Return (x, y) of the center of cell containing provided text 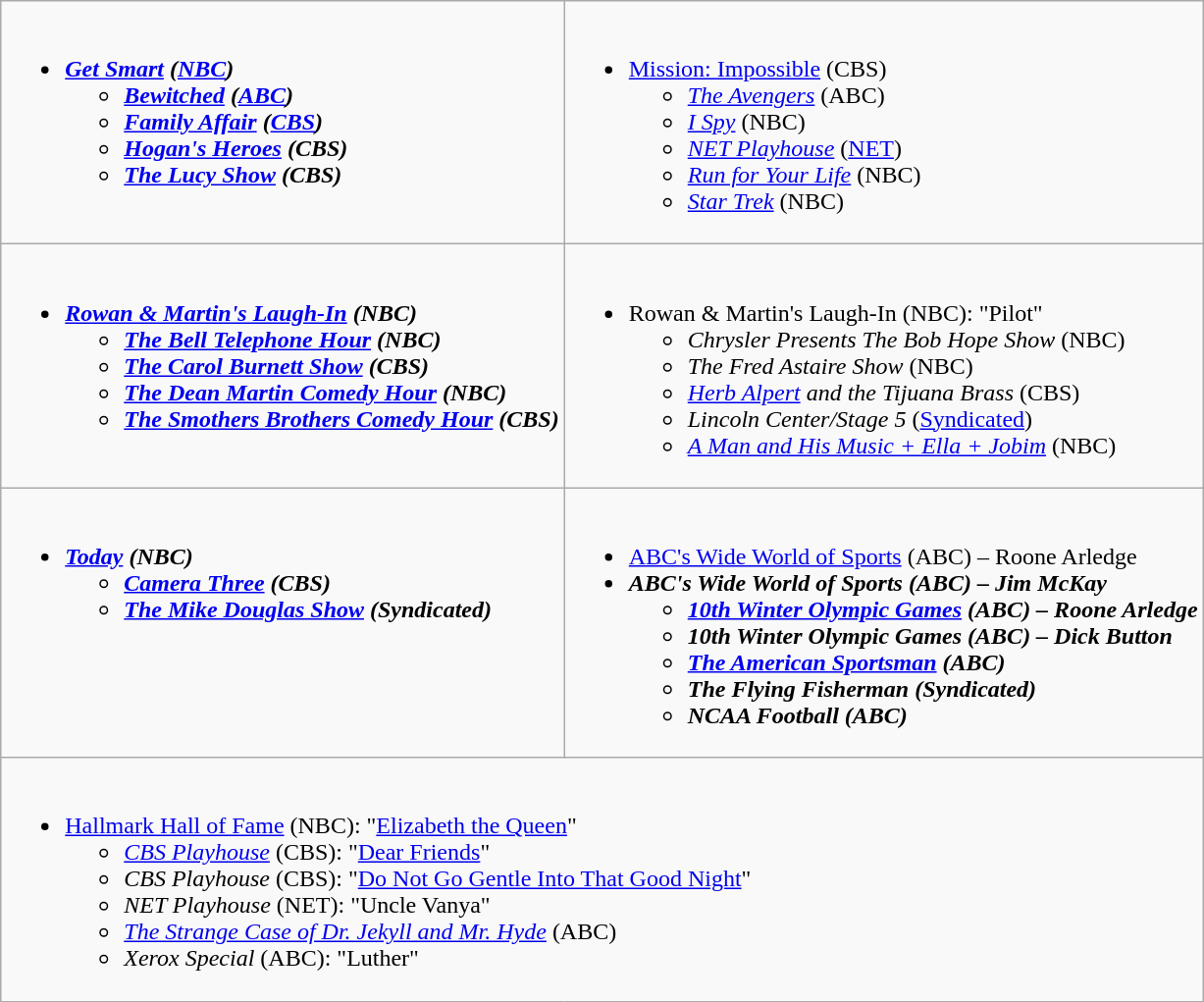
Get Smart (NBC)Bewitched (ABC)Family Affair (CBS)Hogan's Heroes (CBS)The Lucy Show (CBS) (283, 123)
Mission: Impossible (CBS)The Avengers (ABC)I Spy (NBC)NET Playhouse (NET)Run for Your Life (NBC)Star Trek (NBC) (883, 123)
Today (NBC)Camera Three (CBS)The Mike Douglas Show (Syndicated) (283, 622)
